From the cell containing the given text, extract its center point as [X, Y] coordinate. 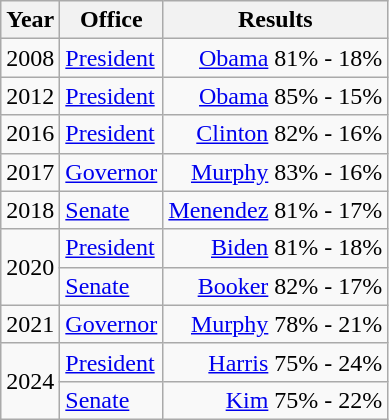
Booker 82% - 17% [276, 286]
Obama 85% - 15% [276, 96]
2021 [30, 324]
Year [30, 20]
2016 [30, 134]
2017 [30, 172]
Clinton 82% - 16% [276, 134]
Murphy 78% - 21% [276, 324]
2008 [30, 58]
Harris 75% - 24% [276, 362]
2020 [30, 267]
Obama 81% - 18% [276, 58]
2012 [30, 96]
Menendez 81% - 17% [276, 210]
2024 [30, 381]
2018 [30, 210]
Results [276, 20]
Kim 75% - 22% [276, 400]
Office [112, 20]
Murphy 83% - 16% [276, 172]
Biden 81% - 18% [276, 248]
